Scan for the cell matching the given text and deliver its (X, Y) coordinate at center. 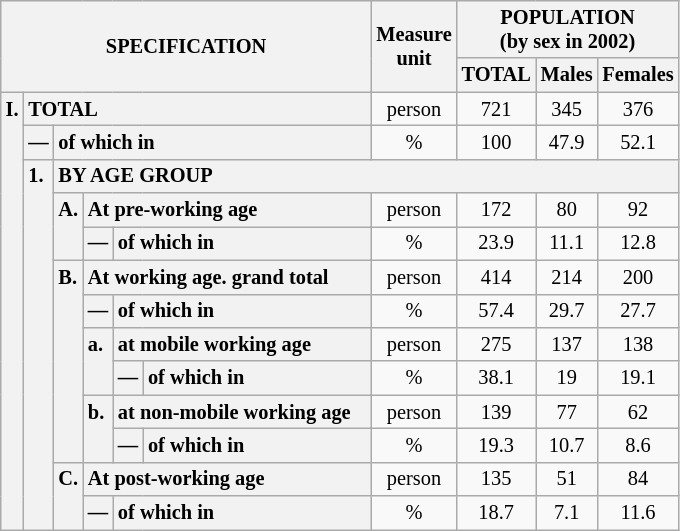
200 (638, 277)
SPECIFICATION (186, 46)
at mobile working age (242, 344)
10.7 (567, 445)
376 (638, 109)
38.1 (496, 378)
At working age. grand total (227, 277)
19.1 (638, 378)
345 (567, 109)
275 (496, 344)
47.9 (567, 142)
29.7 (567, 311)
8.6 (638, 445)
11.1 (567, 243)
80 (567, 210)
92 (638, 210)
77 (567, 412)
84 (638, 479)
19.3 (496, 445)
52.1 (638, 142)
Females (638, 75)
100 (496, 142)
POPULATION (by sex in 2002) (568, 29)
At pre-working age (227, 210)
23.9 (496, 243)
11.6 (638, 513)
7.1 (567, 513)
57.4 (496, 311)
19 (567, 378)
721 (496, 109)
BY AGE GROUP (366, 176)
62 (638, 412)
214 (567, 277)
A. (68, 226)
a. (98, 360)
135 (496, 479)
b. (98, 428)
27.7 (638, 311)
B. (68, 361)
Males (567, 75)
51 (567, 479)
139 (496, 412)
C. (68, 496)
138 (638, 344)
18.7 (496, 513)
1. (38, 344)
I. (12, 311)
172 (496, 210)
Measure unit (414, 46)
at non-mobile working age (242, 412)
12.8 (638, 243)
137 (567, 344)
414 (496, 277)
At post-working age (227, 479)
